Scan for the cell matching the given text and deliver its [X, Y] coordinate at center. 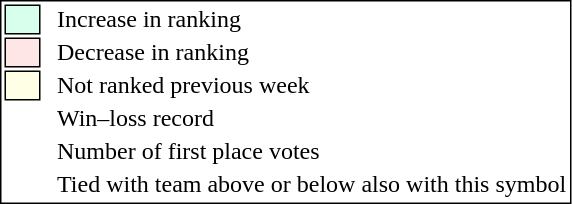
Increase in ranking [312, 19]
Decrease in ranking [312, 53]
Not ranked previous week [312, 85]
Tied with team above or below also with this symbol [312, 185]
Number of first place votes [312, 151]
Win–loss record [312, 119]
